Detect which cell encompasses the target text, then output its (X, Y) center coordinate. 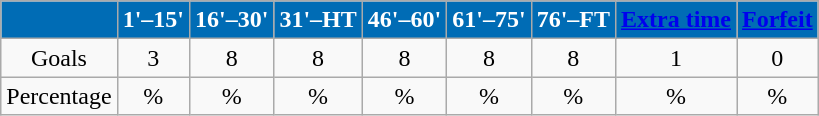
61'–75' (489, 20)
46'–60' (404, 20)
Extra time (676, 20)
Percentage (59, 96)
16'–30' (231, 20)
0 (778, 58)
1 (676, 58)
Forfeit (778, 20)
31'–HT (318, 20)
1'–15' (153, 20)
Goals (59, 58)
3 (153, 58)
76'–FT (573, 20)
